Output the [X, Y] coordinate of the center of the cell containing the given text.  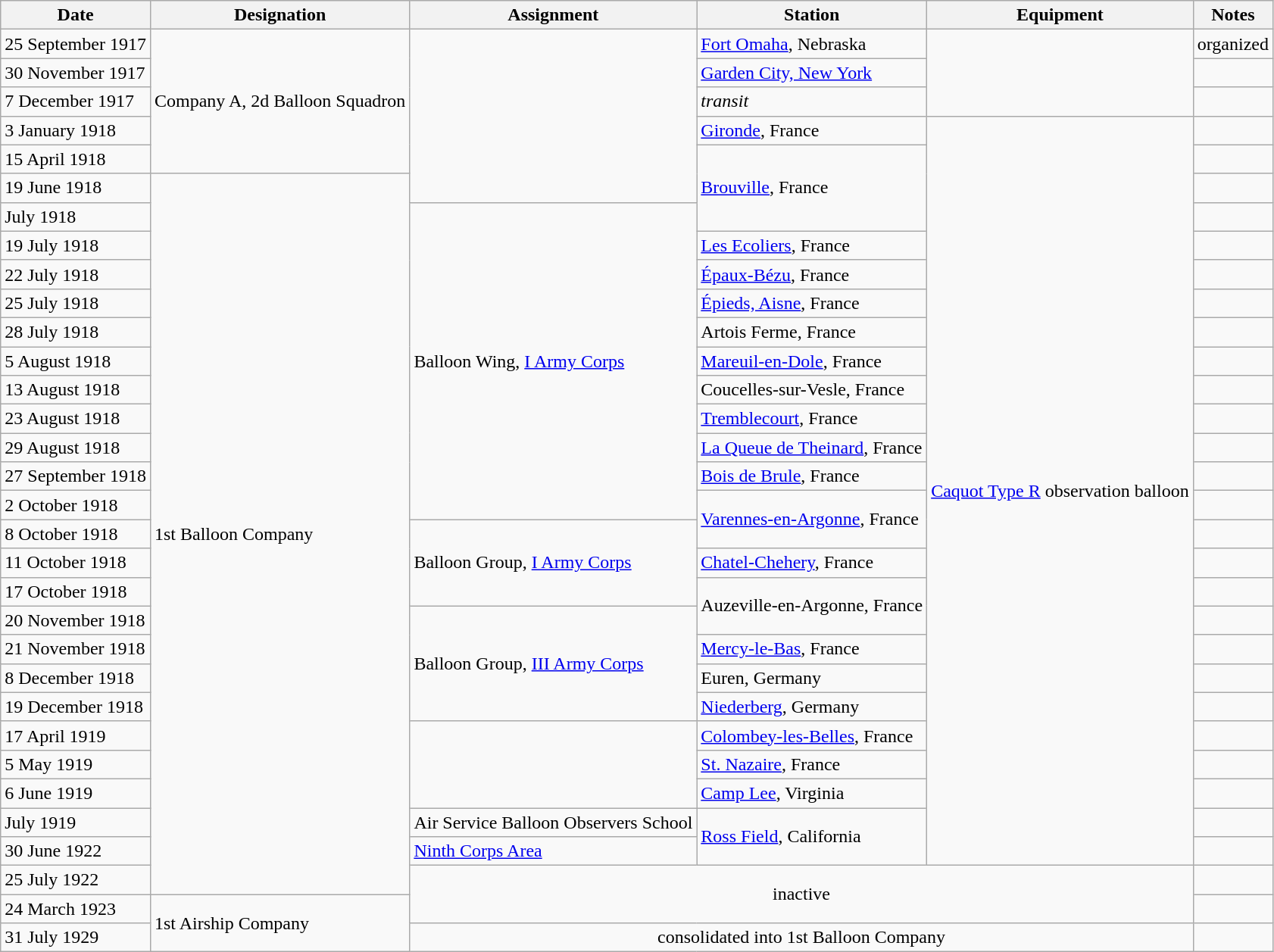
Assignment [553, 15]
25 July 1922 [76, 880]
Chatel-Chehery, France [812, 563]
Balloon Group, I Army Corps [553, 563]
inactive [801, 894]
7 December 1917 [76, 101]
Auzeville-en-Argonne, France [812, 606]
Fort Omaha, Nebraska [812, 44]
28 July 1918 [76, 332]
Gironde, France [812, 130]
5 August 1918 [76, 361]
La Queue de Theinard, France [812, 448]
1st Balloon Company [279, 534]
Bois de Brule, France [812, 476]
organized [1233, 44]
19 July 1918 [76, 245]
Air Service Balloon Observers School [553, 822]
transit [812, 101]
Notes [1233, 15]
Les Ecoliers, France [812, 245]
27 September 1918 [76, 476]
Mareuil-en-Dole, France [812, 361]
Tremblecourt, France [812, 419]
Varennes-en-Argonne, France [812, 520]
Balloon Group, III Army Corps [553, 663]
July 1919 [76, 822]
5 May 1919 [76, 764]
8 December 1918 [76, 678]
Épieds, Aisne, France [812, 303]
Artois Ferme, France [812, 332]
Balloon Wing, I Army Corps [553, 361]
Date [76, 15]
24 March 1923 [76, 909]
Ninth Corps Area [553, 851]
25 July 1918 [76, 303]
31 July 1929 [76, 938]
Camp Lee, Virginia [812, 793]
consolidated into 1st Balloon Company [801, 938]
6 June 1919 [76, 793]
1st Airship Company [279, 923]
22 July 1918 [76, 274]
Designation [279, 15]
Company A, 2d Balloon Squadron [279, 101]
11 October 1918 [76, 563]
15 April 1918 [76, 159]
Euren, Germany [812, 678]
21 November 1918 [76, 649]
30 November 1917 [76, 73]
Station [812, 15]
19 December 1918 [76, 707]
30 June 1922 [76, 851]
Niederberg, Germany [812, 707]
17 April 1919 [76, 735]
Garden City, New York [812, 73]
23 August 1918 [76, 419]
Épaux-Bézu, France [812, 274]
July 1918 [76, 217]
Coucelles-sur-Vesle, France [812, 390]
Brouville, France [812, 188]
17 October 1918 [76, 591]
25 September 1917 [76, 44]
Caquot Type R observation balloon [1060, 491]
29 August 1918 [76, 448]
8 October 1918 [76, 534]
Mercy-le-Bas, France [812, 649]
Equipment [1060, 15]
20 November 1918 [76, 620]
19 June 1918 [76, 188]
2 October 1918 [76, 505]
Colombey-les-Belles, France [812, 735]
13 August 1918 [76, 390]
3 January 1918 [76, 130]
Ross Field, California [812, 836]
St. Nazaire, France [812, 764]
